Determine the (X, Y) coordinate at the center of the cell enclosing the given text.  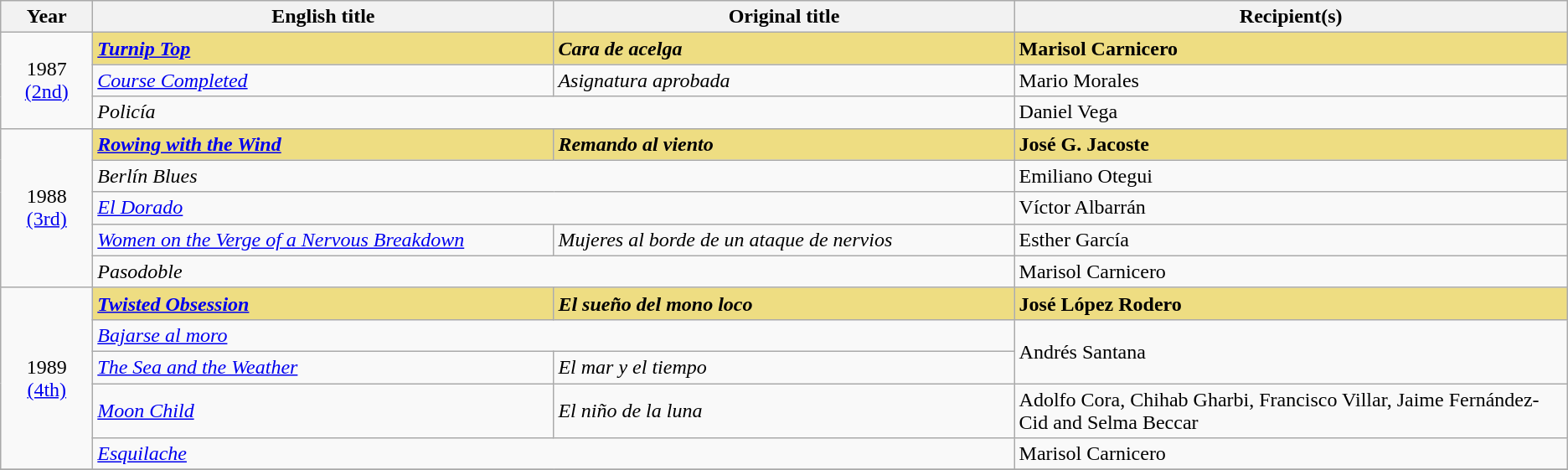
1988(3rd) (47, 208)
Víctor Albarrán (1291, 208)
Recipient(s) (1291, 17)
Mario Morales (1291, 80)
Year (47, 17)
Twisted Obsession (323, 303)
José López Rodero (1291, 303)
Course Completed (323, 80)
Daniel Vega (1291, 112)
El mar y el tiempo (784, 367)
Pasodoble (554, 271)
Asignatura aprobada (784, 80)
Moon Child (323, 411)
El niño de la luna (784, 411)
1987(2nd) (47, 80)
Berlín Blues (554, 176)
English title (323, 17)
Rowing with the Wind (323, 144)
José G. Jacoste (1291, 144)
Bajarse al moro (554, 335)
Women on the Verge of a Nervous Breakdown (323, 240)
Esther García (1291, 240)
Emiliano Otegui (1291, 176)
Original title (784, 17)
Mujeres al borde de un ataque de nervios (784, 240)
Esquilache (554, 454)
The Sea and the Weather (323, 367)
Cara de acelga (784, 49)
Andrés Santana (1291, 351)
1989(4th) (47, 379)
El Dorado (554, 208)
Adolfo Cora, Chihab Gharbi, Francisco Villar, Jaime Fernández-Cid and Selma Beccar (1291, 411)
Turnip Top (323, 49)
El sueño del mono loco (784, 303)
Policía (554, 112)
Remando al viento (784, 144)
